From the cell containing the given text, extract its center point as (x, y) coordinate. 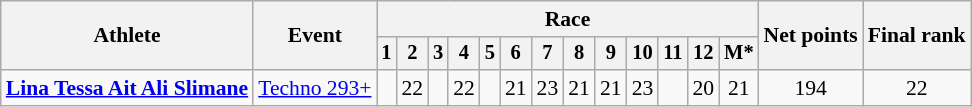
11 (672, 54)
194 (811, 88)
3 (438, 54)
4 (464, 54)
Net points (811, 36)
Lina Tessa Ait Ali Slimane (127, 88)
Final rank (917, 36)
Event (314, 36)
6 (516, 54)
2 (412, 54)
9 (611, 54)
Race (567, 19)
10 (643, 54)
20 (703, 88)
M* (738, 54)
8 (579, 54)
5 (490, 54)
Athlete (127, 36)
1 (386, 54)
7 (548, 54)
Techno 293+ (314, 88)
12 (703, 54)
